Determine the [x, y] coordinate at the center of the cell enclosing the given text.  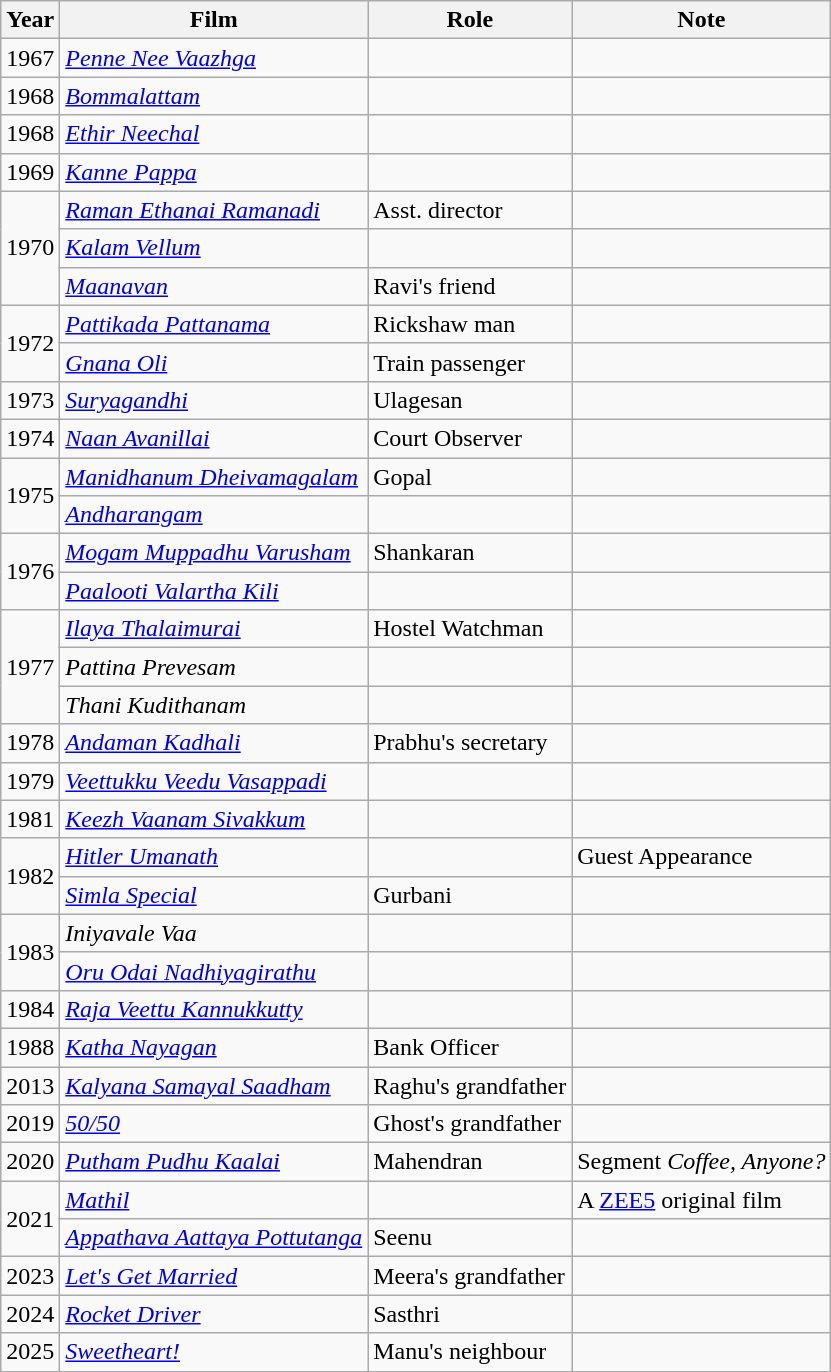
Bommalattam [214, 96]
1974 [30, 438]
Segment Coffee, Anyone? [702, 1162]
Ulagesan [470, 400]
1977 [30, 667]
Film [214, 20]
2019 [30, 1124]
Note [702, 20]
Kalyana Samayal Saadham [214, 1085]
Guest Appearance [702, 857]
Simla Special [214, 895]
Mathil [214, 1200]
Rocket Driver [214, 1314]
1975 [30, 496]
50/50 [214, 1124]
1976 [30, 572]
1984 [30, 1009]
2021 [30, 1219]
Iniyavale Vaa [214, 933]
Veettukku Veedu Vasappadi [214, 781]
Andaman Kadhali [214, 743]
Mahendran [470, 1162]
Sasthri [470, 1314]
Kanne Pappa [214, 172]
Hostel Watchman [470, 629]
1978 [30, 743]
Pattina Prevesam [214, 667]
Raman Ethanai Ramanadi [214, 210]
Meera's grandfather [470, 1276]
Andharangam [214, 515]
Gopal [470, 477]
Ravi's friend [470, 286]
Mogam Muppadhu Varusham [214, 553]
Raja Veettu Kannukkutty [214, 1009]
Gurbani [470, 895]
1972 [30, 343]
Kalam Vellum [214, 248]
1979 [30, 781]
2013 [30, 1085]
1982 [30, 876]
1967 [30, 58]
2024 [30, 1314]
Seenu [470, 1238]
Sweetheart! [214, 1352]
2025 [30, 1352]
Year [30, 20]
Manu's neighbour [470, 1352]
1981 [30, 819]
Ethir Neechal [214, 134]
Shankaran [470, 553]
Thani Kudithanam [214, 705]
Katha Nayagan [214, 1047]
Manidhanum Dheivamagalam [214, 477]
Ilaya Thalaimurai [214, 629]
Keezh Vaanam Sivakkum [214, 819]
2020 [30, 1162]
Putham Pudhu Kaalai [214, 1162]
Gnana Oli [214, 362]
Rickshaw man [470, 324]
Pattikada Pattanama [214, 324]
Court Observer [470, 438]
Let's Get Married [214, 1276]
Naan Avanillai [214, 438]
Appathava Aattaya Pottutanga [214, 1238]
1973 [30, 400]
Bank Officer [470, 1047]
Penne Nee Vaazhga [214, 58]
1988 [30, 1047]
A ZEE5 original film [702, 1200]
Ghost's grandfather [470, 1124]
1970 [30, 248]
Prabhu's secretary [470, 743]
Maanavan [214, 286]
1983 [30, 952]
Train passenger [470, 362]
Asst. director [470, 210]
Raghu's grandfather [470, 1085]
2023 [30, 1276]
Hitler Umanath [214, 857]
Paalooti Valartha Kili [214, 591]
Suryagandhi [214, 400]
Role [470, 20]
Oru Odai Nadhiyagirathu [214, 971]
1969 [30, 172]
